From the cell containing the given text, extract its center point as [X, Y] coordinate. 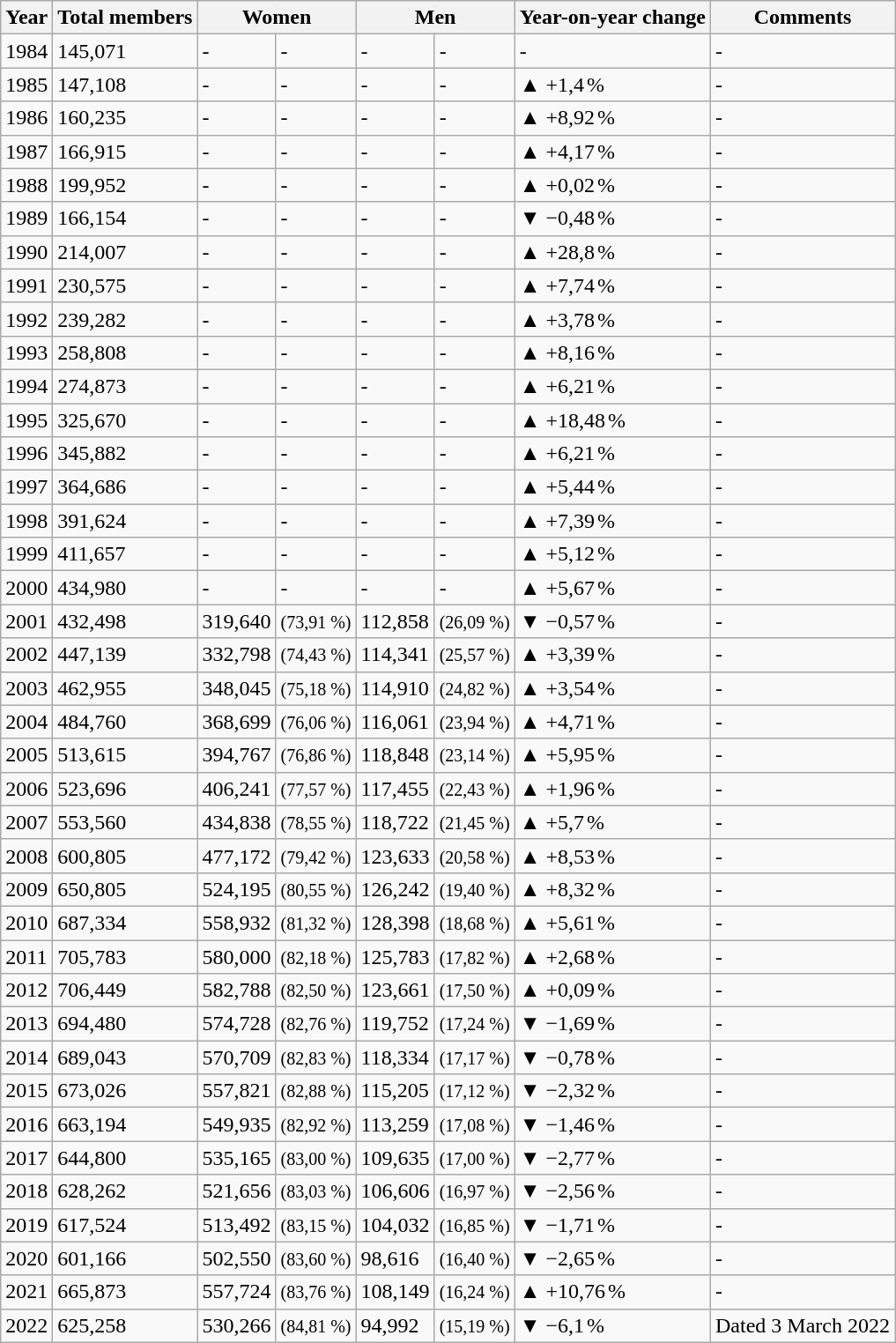
Total members [125, 18]
1988 [26, 185]
2004 [26, 722]
557,724 [236, 1292]
(16,24 %) [474, 1292]
115,205 [395, 1091]
705,783 [125, 956]
(83,15 %) [315, 1225]
▲ +8,16 % [612, 352]
Men [435, 18]
▼ −6,1 % [612, 1325]
(82,83 %) [315, 1057]
▲ +8,32 % [612, 889]
123,661 [395, 991]
2012 [26, 991]
2022 [26, 1325]
535,165 [236, 1158]
2021 [26, 1292]
1987 [26, 152]
2010 [26, 923]
106,606 [395, 1191]
1986 [26, 118]
(17,12 %) [474, 1091]
119,752 [395, 1024]
▼ −0,57 % [612, 621]
98,616 [395, 1258]
▲ +2,68 % [612, 956]
(16,97 %) [474, 1191]
2006 [26, 789]
(17,00 %) [474, 1158]
434,980 [125, 588]
258,808 [125, 352]
2000 [26, 588]
462,955 [125, 688]
▼ −1,71 % [612, 1225]
117,455 [395, 789]
2018 [26, 1191]
(82,76 %) [315, 1024]
2008 [26, 856]
513,615 [125, 755]
Comments [803, 18]
(24,82 %) [474, 688]
104,032 [395, 1225]
▲ +5,61 % [612, 923]
214,007 [125, 252]
2014 [26, 1057]
663,194 [125, 1124]
(77,57 %) [315, 789]
108,149 [395, 1292]
123,633 [395, 856]
▲ +3,78 % [612, 319]
1993 [26, 352]
(17,08 %) [474, 1124]
▲ +7,39 % [612, 521]
Women [277, 18]
▲ +4,17 % [612, 152]
530,266 [236, 1325]
▲ +5,7 % [612, 822]
▲ +8,92 % [612, 118]
125,783 [395, 956]
(83,60 %) [315, 1258]
319,640 [236, 621]
553,560 [125, 822]
▲ +1,4 % [612, 85]
(79,42 %) [315, 856]
(16,85 %) [474, 1225]
(15,19 %) [474, 1325]
582,788 [236, 991]
114,341 [395, 655]
(17,17 %) [474, 1057]
▲ +7,74 % [612, 286]
126,242 [395, 889]
(22,43 %) [474, 789]
368,699 [236, 722]
(75,18 %) [315, 688]
580,000 [236, 956]
160,235 [125, 118]
239,282 [125, 319]
1998 [26, 521]
644,800 [125, 1158]
▲ +3,39 % [612, 655]
2001 [26, 621]
1994 [26, 386]
Dated 3 March 2022 [803, 1325]
▲ +3,54 % [612, 688]
▲ +0,02 % [612, 185]
477,172 [236, 856]
116,061 [395, 722]
600,805 [125, 856]
(80,55 %) [315, 889]
(82,50 %) [315, 991]
274,873 [125, 386]
▲ +5,12 % [612, 554]
1985 [26, 85]
(23,94 %) [474, 722]
1999 [26, 554]
2019 [26, 1225]
(19,40 %) [474, 889]
601,166 [125, 1258]
118,334 [395, 1057]
(82,18 %) [315, 956]
▲ +5,67 % [612, 588]
2017 [26, 1158]
2002 [26, 655]
1990 [26, 252]
(74,43 %) [315, 655]
(84,81 %) [315, 1325]
(23,14 %) [474, 755]
(78,55 %) [315, 822]
432,498 [125, 621]
406,241 [236, 789]
112,858 [395, 621]
▼ −0,48 % [612, 219]
(20,58 %) [474, 856]
1984 [26, 51]
558,932 [236, 923]
Year-on-year change [612, 18]
(21,45 %) [474, 822]
▲ +10,76 % [612, 1292]
(76,86 %) [315, 755]
▼ −2,77 % [612, 1158]
549,935 [236, 1124]
Year [26, 18]
▲ +18,48 % [612, 420]
109,635 [395, 1158]
1996 [26, 454]
▲ +5,95 % [612, 755]
1989 [26, 219]
617,524 [125, 1225]
2009 [26, 889]
523,696 [125, 789]
345,882 [125, 454]
325,670 [125, 420]
689,043 [125, 1057]
434,838 [236, 822]
2005 [26, 755]
(26,09 %) [474, 621]
147,108 [125, 85]
570,709 [236, 1057]
694,480 [125, 1024]
2013 [26, 1024]
628,262 [125, 1191]
118,722 [395, 822]
118,848 [395, 755]
▲ +28,8 % [612, 252]
145,071 [125, 51]
574,728 [236, 1024]
▲ +8,53 % [612, 856]
521,656 [236, 1191]
▲ +4,71 % [612, 722]
2015 [26, 1091]
2003 [26, 688]
2020 [26, 1258]
687,334 [125, 923]
447,139 [125, 655]
(17,24 %) [474, 1024]
▲ +5,44 % [612, 487]
524,195 [236, 889]
(17,50 %) [474, 991]
364,686 [125, 487]
411,657 [125, 554]
2007 [26, 822]
625,258 [125, 1325]
1995 [26, 420]
484,760 [125, 722]
▼ −2,56 % [612, 1191]
▼ −2,65 % [612, 1258]
166,915 [125, 152]
(83,76 %) [315, 1292]
230,575 [125, 286]
▲ +0,09 % [612, 991]
706,449 [125, 991]
199,952 [125, 185]
113,259 [395, 1124]
2011 [26, 956]
▼ −1,69 % [612, 1024]
332,798 [236, 655]
▼ −2,32 % [612, 1091]
128,398 [395, 923]
(83,03 %) [315, 1191]
(73,91 %) [315, 621]
(16,40 %) [474, 1258]
650,805 [125, 889]
166,154 [125, 219]
▼ −1,46 % [612, 1124]
502,550 [236, 1258]
(76,06 %) [315, 722]
1992 [26, 319]
2016 [26, 1124]
(82,88 %) [315, 1091]
▲ +1,96 % [612, 789]
557,821 [236, 1091]
(17,82 %) [474, 956]
391,624 [125, 521]
1997 [26, 487]
513,492 [236, 1225]
94,992 [395, 1325]
(25,57 %) [474, 655]
114,910 [395, 688]
673,026 [125, 1091]
1991 [26, 286]
(18,68 %) [474, 923]
665,873 [125, 1292]
▼ −0,78 % [612, 1057]
348,045 [236, 688]
(82,92 %) [315, 1124]
394,767 [236, 755]
(81,32 %) [315, 923]
(83,00 %) [315, 1158]
